Pinpoint the cell where the given text exists, returning its [x, y] midpoint coordinate. 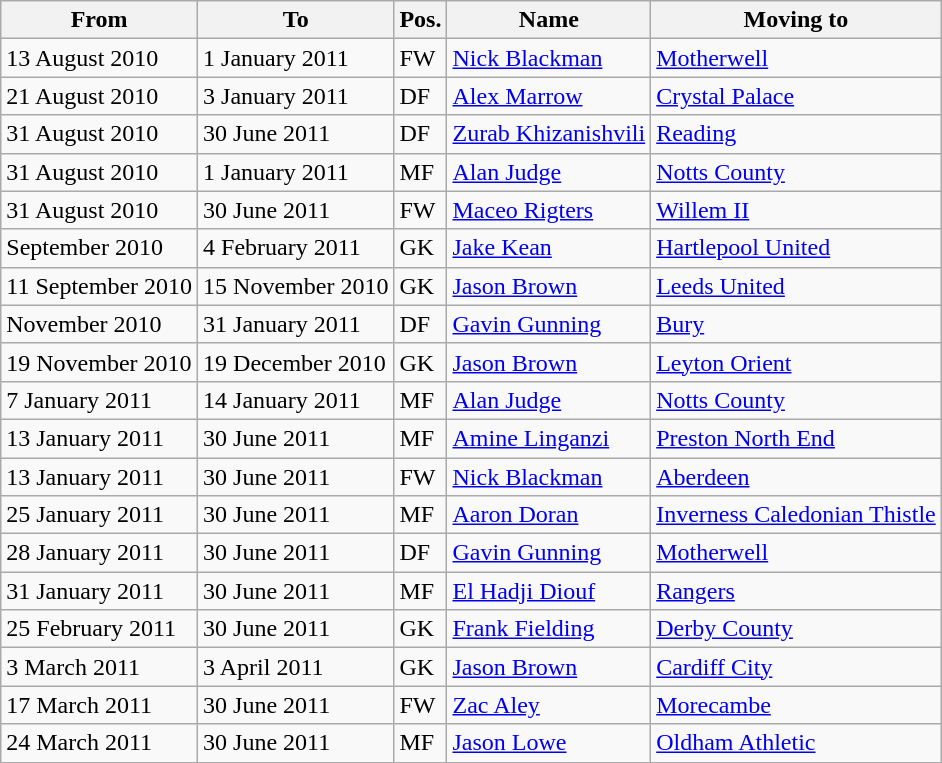
15 November 2010 [296, 286]
Morecambe [796, 705]
September 2010 [100, 248]
25 January 2011 [100, 515]
Jason Lowe [549, 743]
Alex Marrow [549, 96]
Aberdeen [796, 477]
Leeds United [796, 286]
Pos. [420, 20]
4 February 2011 [296, 248]
Derby County [796, 629]
Cardiff City [796, 667]
Inverness Caledonian Thistle [796, 515]
Oldham Athletic [796, 743]
Aaron Doran [549, 515]
Moving to [796, 20]
Leyton Orient [796, 362]
El Hadji Diouf [549, 591]
11 September 2010 [100, 286]
Zurab Khizanishvili [549, 134]
Reading [796, 134]
Frank Fielding [549, 629]
Jake Kean [549, 248]
Willem II [796, 210]
To [296, 20]
14 January 2011 [296, 400]
Crystal Palace [796, 96]
24 March 2011 [100, 743]
17 March 2011 [100, 705]
Name [549, 20]
Hartlepool United [796, 248]
19 November 2010 [100, 362]
Preston North End [796, 438]
From [100, 20]
3 March 2011 [100, 667]
28 January 2011 [100, 553]
3 January 2011 [296, 96]
Bury [796, 324]
25 February 2011 [100, 629]
21 August 2010 [100, 96]
3 April 2011 [296, 667]
Zac Aley [549, 705]
November 2010 [100, 324]
Maceo Rigters [549, 210]
13 August 2010 [100, 58]
7 January 2011 [100, 400]
Rangers [796, 591]
19 December 2010 [296, 362]
Amine Linganzi [549, 438]
